Return the (X, Y) coordinate for the center point of the cell that contains the specified text.  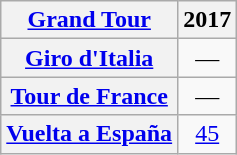
Tour de France (90, 96)
2017 (208, 20)
45 (208, 134)
Vuelta a España (90, 134)
Giro d'Italia (90, 58)
Grand Tour (90, 20)
